Capture the cell that displays the provided text and extract its [x, y] central coordinate. 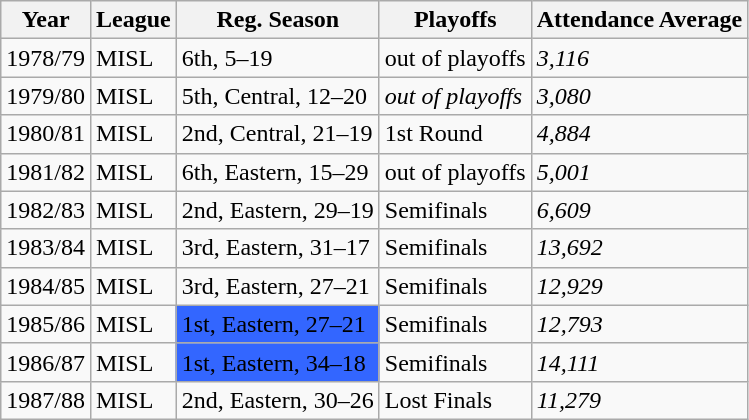
1979/80 [46, 96]
1984/85 [46, 286]
13,692 [640, 248]
2nd, Eastern, 29–19 [278, 210]
12,793 [640, 324]
1st, Eastern, 27–21 [278, 324]
11,279 [640, 400]
3rd, Eastern, 27–21 [278, 286]
Attendance Average [640, 20]
12,929 [640, 286]
1st Round [455, 134]
3,116 [640, 58]
Year [46, 20]
3rd, Eastern, 31–17 [278, 248]
6th, 5–19 [278, 58]
3,080 [640, 96]
1982/83 [46, 210]
2nd, Eastern, 30–26 [278, 400]
1978/79 [46, 58]
1981/82 [46, 172]
5,001 [640, 172]
1986/87 [46, 362]
Reg. Season [278, 20]
2nd, Central, 21–19 [278, 134]
1987/88 [46, 400]
Playoffs [455, 20]
1985/86 [46, 324]
Lost Finals [455, 400]
1st, Eastern, 34–18 [278, 362]
4,884 [640, 134]
1980/81 [46, 134]
League [133, 20]
5th, Central, 12–20 [278, 96]
6th, Eastern, 15–29 [278, 172]
1983/84 [46, 248]
14,111 [640, 362]
6,609 [640, 210]
